Return the [x, y] coordinate for the center point of the cell that contains the specified text.  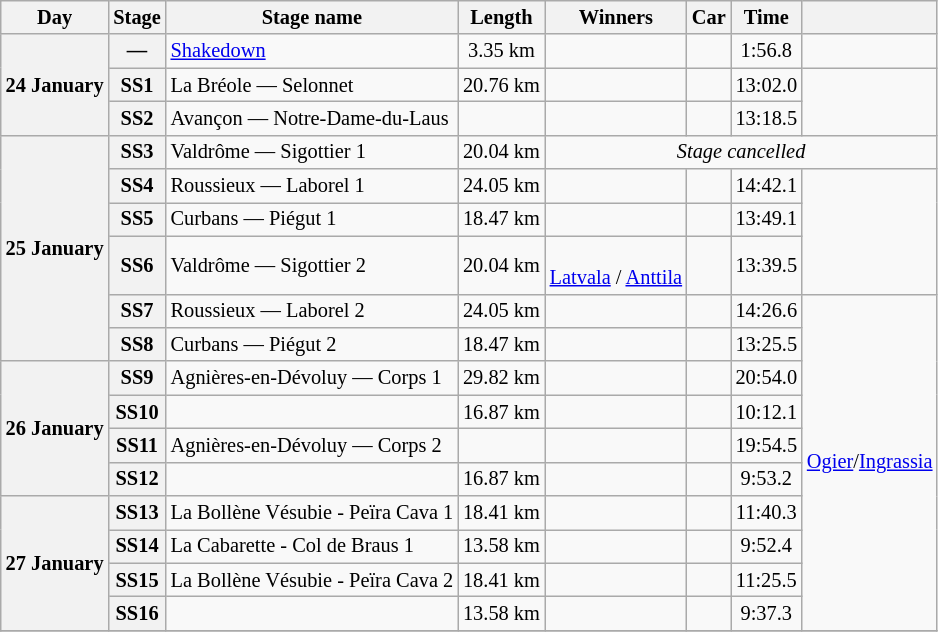
SS2 [136, 118]
SS6 [136, 265]
SS5 [136, 219]
9:37.3 [766, 613]
3.35 km [502, 51]
14:42.1 [766, 186]
SS8 [136, 344]
Stage [136, 17]
Avançon — Notre-Dame-du-Laus [312, 118]
27 January [55, 564]
Curbans — Piégut 2 [312, 344]
13:18.5 [766, 118]
24 January [55, 84]
Agnières-en-Dévoluy — Corps 2 [312, 445]
La Bollène Vésubie - Peïra Cava 1 [312, 513]
SS13 [136, 513]
Ogier/Ingrassia [870, 462]
La Bollène Vésubie - Peïra Cava 2 [312, 580]
13:02.0 [766, 85]
Curbans — Piégut 1 [312, 219]
— [136, 51]
13:49.1 [766, 219]
9:53.2 [766, 479]
10:12.1 [766, 412]
13:39.5 [766, 265]
Latvala / Anttila [616, 265]
Valdrôme — Sigottier 1 [312, 152]
SS12 [136, 479]
Valdrôme — Sigottier 2 [312, 265]
Agnières-en-Dévoluy — Corps 1 [312, 378]
1:56.8 [766, 51]
Roussieux — Laborel 1 [312, 186]
Time [766, 17]
Car [709, 17]
SS4 [136, 186]
29.82 km [502, 378]
SS1 [136, 85]
20:54.0 [766, 378]
14:26.6 [766, 311]
SS3 [136, 152]
Length [502, 17]
Shakedown [312, 51]
11:40.3 [766, 513]
La Bréole — Selonnet [312, 85]
SS16 [136, 613]
Stage name [312, 17]
Day [55, 17]
25 January [55, 248]
Winners [616, 17]
26 January [55, 428]
19:54.5 [766, 445]
SS9 [136, 378]
La Cabarette - Col de Braus 1 [312, 546]
13:25.5 [766, 344]
11:25.5 [766, 580]
SS14 [136, 546]
Stage cancelled [742, 152]
SS10 [136, 412]
SS7 [136, 311]
Roussieux — Laborel 2 [312, 311]
20.76 km [502, 85]
9:52.4 [766, 546]
SS15 [136, 580]
SS11 [136, 445]
